Return [x, y] of the center of cell containing provided text 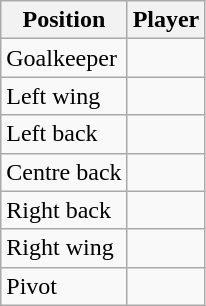
Left back [64, 134]
Pivot [64, 286]
Centre back [64, 172]
Left wing [64, 96]
Right back [64, 210]
Goalkeeper [64, 58]
Right wing [64, 248]
Player [166, 20]
Position [64, 20]
